Locate the cell with the specified text and output its (x, y) center coordinate. 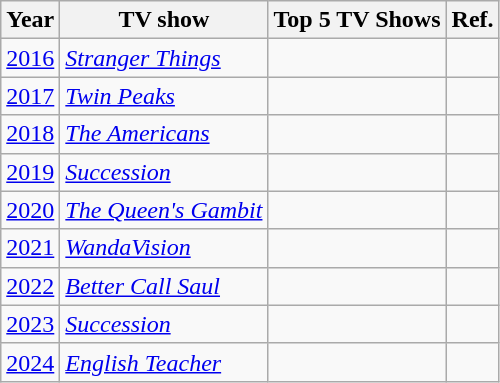
2019 (30, 172)
Better Call Saul (164, 286)
2017 (30, 96)
2016 (30, 58)
2020 (30, 210)
2018 (30, 134)
English Teacher (164, 362)
WandaVision (164, 248)
2021 (30, 248)
2024 (30, 362)
The Americans (164, 134)
TV show (164, 20)
2023 (30, 324)
Top 5 TV Shows (357, 20)
The Queen's Gambit (164, 210)
Ref. (472, 20)
Twin Peaks (164, 96)
Year (30, 20)
Stranger Things (164, 58)
2022 (30, 286)
